Pinpoint the cell where the given text exists, returning its (x, y) midpoint coordinate. 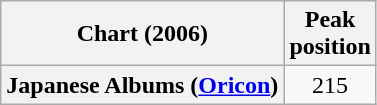
Peakposition (330, 34)
215 (330, 85)
Japanese Albums (Oricon) (142, 85)
Chart (2006) (142, 34)
